Extract the [x, y] coordinate from the center of the cell holding the provided text.  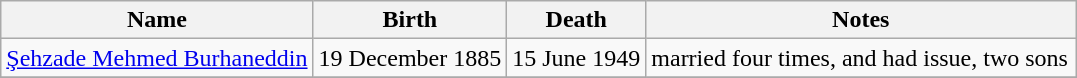
Birth [410, 20]
15 June 1949 [576, 58]
Death [576, 20]
19 December 1885 [410, 58]
married four times, and had issue, two sons [861, 58]
Name [157, 20]
Notes [861, 20]
Şehzade Mehmed Burhaneddin [157, 58]
